Determine the [X, Y] coordinate at the center of the cell enclosing the given text.  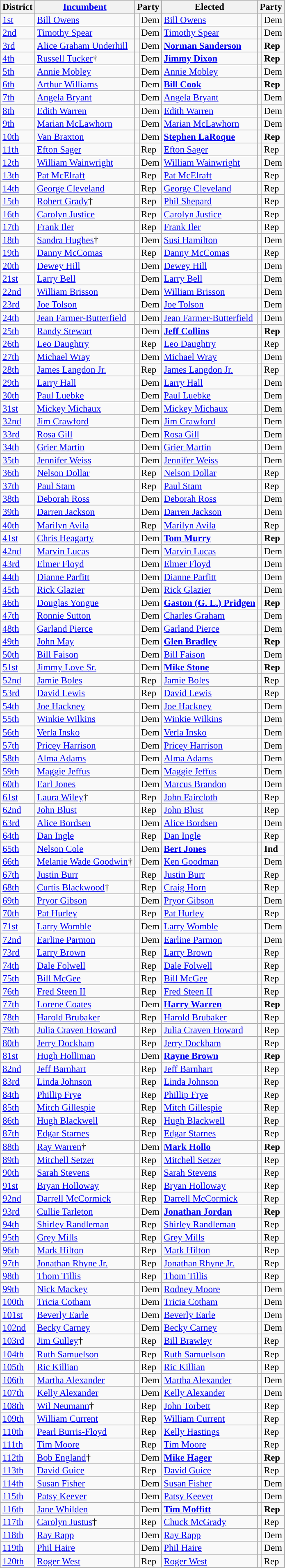
Sandra Hughes† [85, 240]
85th [18, 1108]
72nd [18, 940]
102nd [18, 1328]
59th [18, 771]
8th [18, 111]
Wil Neumann† [85, 1406]
14th [18, 188]
Arthur Williams [85, 84]
89th [18, 1160]
Craig Horn [210, 888]
117th [18, 1522]
Marcus Brandon [210, 784]
120th [18, 1561]
Ind [273, 849]
38th [18, 499]
Ken Goodman [210, 862]
20th [18, 266]
John Faircloth [210, 797]
21st [18, 279]
19th [18, 253]
73rd [18, 952]
Carolyn Justus† [85, 1522]
113th [18, 1470]
Bill Brawley [210, 1341]
100th [18, 1302]
Cullie Tarleton [85, 1211]
76th [18, 991]
61st [18, 797]
58th [18, 758]
Rayne Brown [210, 1056]
36th [18, 473]
13th [18, 175]
79th [18, 1030]
80th [18, 1043]
Rodney Moore [210, 1289]
1st [18, 20]
Nick Mackey [85, 1289]
Phil Shepard [210, 201]
81st [18, 1056]
94th [18, 1224]
119th [18, 1548]
Robert Grady† [85, 201]
64th [18, 836]
90th [18, 1172]
Mark Hollo [210, 1147]
4th [18, 59]
51st [18, 667]
83rd [18, 1082]
Jim Gulley† [85, 1341]
35th [18, 460]
49th [18, 642]
Earl Jones [85, 784]
Tim Moffitt [210, 1509]
63rd [18, 823]
Jane Whilden [85, 1509]
Alice Graham Underhill [85, 46]
Kelly Hastings [210, 1431]
24th [18, 318]
Mike Stone [210, 667]
78th [18, 1017]
Ray Warren† [85, 1147]
3rd [18, 46]
Chris Heagarty [85, 538]
Incumbent [85, 7]
53rd [18, 693]
60th [18, 784]
108th [18, 1406]
11th [18, 149]
43rd [18, 564]
Jonathan Jordan [210, 1211]
Charles Graham [210, 616]
41st [18, 538]
52nd [18, 680]
106th [18, 1380]
70th [18, 913]
75th [18, 978]
28th [18, 370]
112th [18, 1457]
57th [18, 745]
Gaston (G. L.) Pridgen [210, 603]
95th [18, 1237]
Harry Warren [210, 1004]
Bill Cook [210, 84]
9th [18, 123]
Ronnie Sutton [85, 616]
47th [18, 616]
116th [18, 1509]
92nd [18, 1199]
45th [18, 590]
Norman Sanderson [210, 46]
98th [18, 1276]
Stephen LaRoque [210, 137]
42nd [18, 551]
Bert Jones [210, 849]
Bob England† [85, 1457]
Tom Murry [210, 538]
109th [18, 1419]
69th [18, 901]
86th [18, 1121]
118th [18, 1535]
55th [18, 719]
Jimmy Dixon [210, 59]
32nd [18, 421]
66th [18, 862]
23rd [18, 305]
107th [18, 1393]
77th [18, 1004]
Melanie Wade Goodwin† [85, 862]
46th [18, 603]
30th [18, 396]
Glen Bradley [210, 642]
93rd [18, 1211]
25th [18, 331]
115th [18, 1496]
33rd [18, 435]
82nd [18, 1069]
Laura Wiley† [85, 797]
Russell Tucker† [85, 59]
John May [85, 642]
68th [18, 888]
71st [18, 926]
62nd [18, 810]
50th [18, 655]
44th [18, 577]
Chuck McGrady [210, 1522]
114th [18, 1484]
2nd [18, 33]
37th [18, 486]
31st [18, 408]
5th [18, 72]
110th [18, 1431]
54th [18, 706]
26th [18, 344]
56th [18, 732]
104th [18, 1354]
103rd [18, 1341]
87th [18, 1134]
Hugh Holliman [85, 1056]
39th [18, 512]
Jimmy Love Sr. [85, 667]
27th [18, 357]
22nd [18, 292]
10th [18, 137]
99th [18, 1289]
18th [18, 240]
Randy Stewart [85, 331]
105th [18, 1367]
Nelson Cole [85, 849]
17th [18, 227]
Pearl Burris-Floyd [85, 1431]
12th [18, 162]
Lorene Coates [85, 1004]
74th [18, 965]
Van Braxton [85, 137]
67th [18, 875]
6th [18, 84]
Elected [210, 7]
111th [18, 1445]
7th [18, 98]
91st [18, 1186]
District [18, 7]
John Torbett [210, 1406]
29th [18, 382]
Douglas Yongue [85, 603]
101st [18, 1315]
Mike Hager [210, 1457]
34th [18, 447]
Curtis Blackwood† [85, 888]
88th [18, 1147]
84th [18, 1095]
97th [18, 1263]
96th [18, 1250]
Jeff Collins [210, 331]
15th [18, 201]
48th [18, 628]
40th [18, 525]
Susi Hamilton [210, 240]
65th [18, 849]
16th [18, 214]
